Identify which cell holds the provided text, then report its [X, Y] central coordinate. 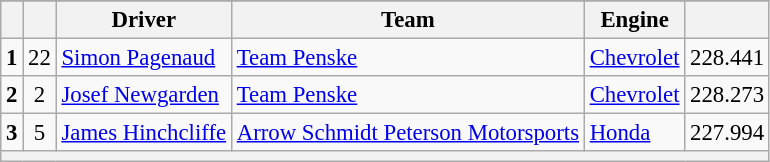
Josef Newgarden [144, 95]
22 [40, 58]
Simon Pagenaud [144, 58]
3 [12, 133]
Driver [144, 20]
1 [12, 58]
228.273 [728, 95]
Engine [634, 20]
227.994 [728, 133]
5 [40, 133]
Arrow Schmidt Peterson Motorsports [408, 133]
Team [408, 20]
228.441 [728, 58]
James Hinchcliffe [144, 133]
Honda [634, 133]
